Return [x, y] of the center of cell containing provided text 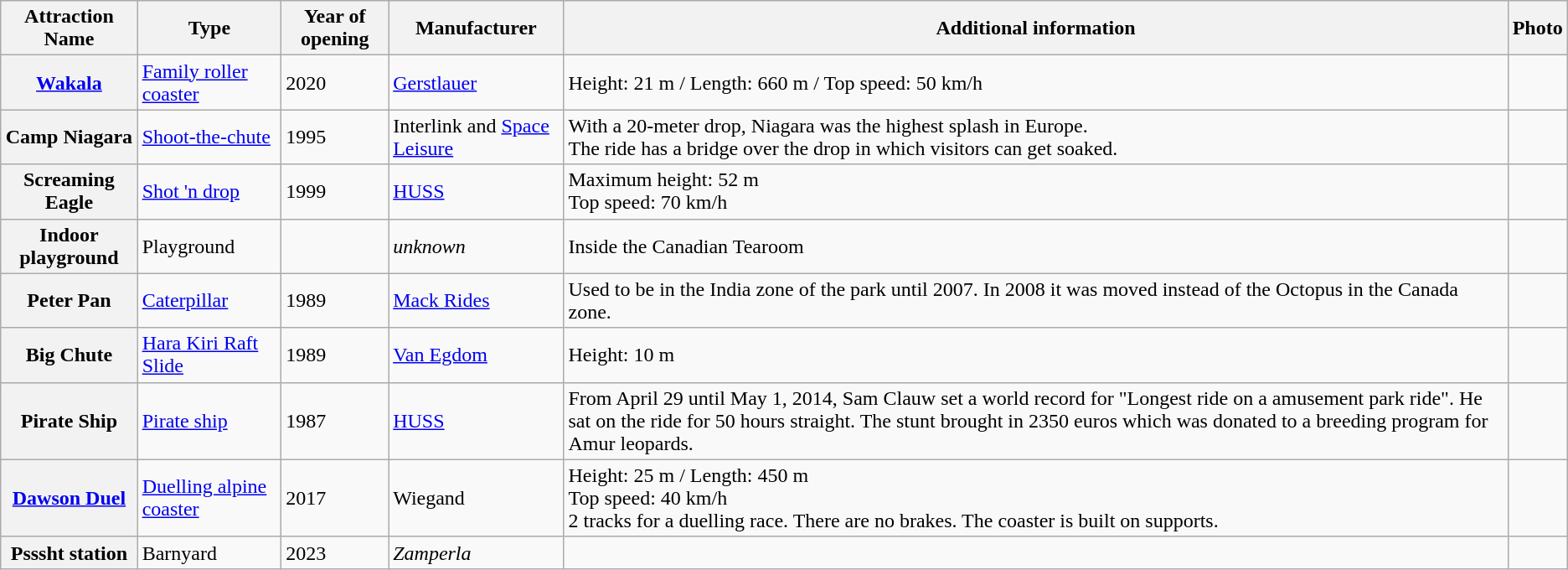
2020 [335, 82]
Psssht station [69, 552]
Additional information [1035, 28]
Screaming Eagle [69, 191]
Height: 21 m / Length: 660 m / Top speed: 50 km/h [1035, 82]
Type [209, 28]
Wiegand [476, 498]
Pirate ship [209, 421]
Family roller coaster [209, 82]
Photo [1538, 28]
1995 [335, 137]
Big Chute [69, 355]
Dawson Duel [69, 498]
Zamperla [476, 552]
1999 [335, 191]
Hara Kiri Raft Slide [209, 355]
With a 20-meter drop, Niagara was the highest splash in Europe.The ride has a bridge over the drop in which visitors can get soaked. [1035, 137]
Van Egdom [476, 355]
Shot 'n drop [209, 191]
Interlink and Space Leisure [476, 137]
Attraction Name [69, 28]
unknown [476, 246]
Maximum height: 52 mTop speed: 70 km/h [1035, 191]
Peter Pan [69, 300]
2017 [335, 498]
Inside the Canadian Tearoom [1035, 246]
Barnyard [209, 552]
Gerstlauer [476, 82]
Height: 25 m / Length: 450 mTop speed: 40 km/h2 tracks for a duelling race. There are no brakes. The coaster is built on supports. [1035, 498]
Shoot-the-chute [209, 137]
1987 [335, 421]
Height: 10 m [1035, 355]
2023 [335, 552]
Manufacturer [476, 28]
Wakala [69, 82]
Pirate Ship [69, 421]
Year of opening [335, 28]
Camp Niagara [69, 137]
Used to be in the India zone of the park until 2007. In 2008 it was moved instead of the Octopus in the Canada zone. [1035, 300]
Caterpillar [209, 300]
Duelling alpine coaster [209, 498]
Mack Rides [476, 300]
Indoor playground [69, 246]
Playground [209, 246]
